Provide the [X, Y] coordinate of the cell's center where the given text is located.  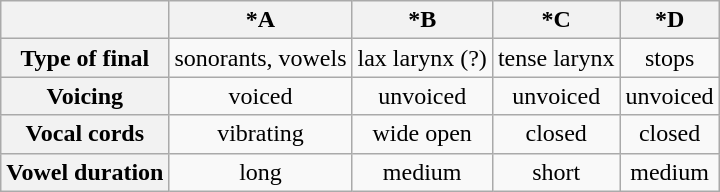
vibrating [260, 134]
Vowel duration [85, 172]
sonorants, vowels [260, 58]
Vocal cords [85, 134]
Voicing [85, 96]
wide open [422, 134]
*A [260, 20]
stops [670, 58]
tense larynx [556, 58]
long [260, 172]
*B [422, 20]
lax larynx (?) [422, 58]
voiced [260, 96]
short [556, 172]
*C [556, 20]
*D [670, 20]
Type of final [85, 58]
